Search for the cell housing the specified text and yield its [x, y] center coordinate. 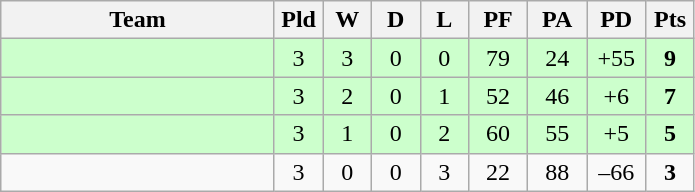
+5 [616, 134]
79 [498, 58]
7 [670, 96]
60 [498, 134]
W [348, 20]
Team [138, 20]
88 [558, 172]
55 [558, 134]
52 [498, 96]
22 [498, 172]
5 [670, 134]
PF [498, 20]
PD [616, 20]
9 [670, 58]
Pts [670, 20]
24 [558, 58]
46 [558, 96]
Pld [298, 20]
+6 [616, 96]
L [444, 20]
+55 [616, 58]
PA [558, 20]
–66 [616, 172]
D [396, 20]
